From the cell containing the given text, extract its center point as [X, Y] coordinate. 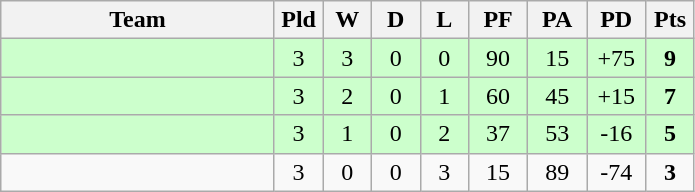
-74 [616, 172]
53 [558, 134]
Pts [670, 20]
PD [616, 20]
L [444, 20]
90 [498, 58]
9 [670, 58]
D [396, 20]
37 [498, 134]
+75 [616, 58]
+15 [616, 96]
-16 [616, 134]
PA [558, 20]
PF [498, 20]
Team [138, 20]
60 [498, 96]
W [348, 20]
Pld [298, 20]
5 [670, 134]
89 [558, 172]
7 [670, 96]
45 [558, 96]
